Extract the (x, y) coordinate from the center of the cell holding the provided text.  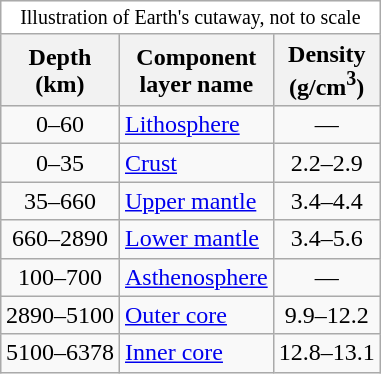
0–35 (60, 163)
Lithosphere (196, 125)
35–660 (60, 201)
660–2890 (60, 239)
Component layer name (196, 70)
Asthenosphere (196, 277)
5100–6378 (60, 353)
Inner core (196, 353)
3.4–5.6 (326, 239)
3.4–4.4 (326, 201)
Depth(km) (60, 70)
2.2–2.9 (326, 163)
2890–5100 (60, 315)
Outer core (196, 315)
Upper mantle (196, 201)
Lower mantle (196, 239)
0–60 (60, 125)
Illustration of Earth's cutaway, not to scale (190, 18)
12.8–13.1 (326, 353)
Crust (196, 163)
9.9–12.2 (326, 315)
Density(g/cm3) (326, 70)
100–700 (60, 277)
